From the cell containing the given text, extract its center point as [x, y] coordinate. 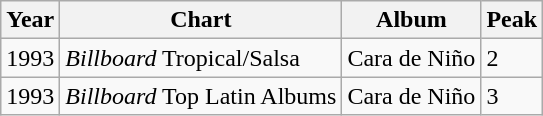
Peak [512, 20]
2 [512, 58]
Year [30, 20]
3 [512, 96]
Chart [201, 20]
Billboard Tropical/Salsa [201, 58]
Album [412, 20]
Billboard Top Latin Albums [201, 96]
